Determine the (X, Y) coordinate at the center of the cell enclosing the given text.  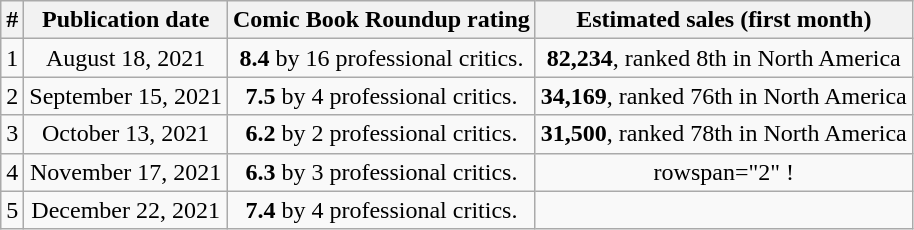
6.3 by 3 professional critics. (382, 172)
4 (12, 172)
rowspan="2" ! (724, 172)
August 18, 2021 (126, 58)
Estimated sales (first month) (724, 20)
November 17, 2021 (126, 172)
31,500, ranked 78th in North America (724, 134)
6.2 by 2 professional critics. (382, 134)
1 (12, 58)
Comic Book Roundup rating (382, 20)
Publication date (126, 20)
5 (12, 210)
7.5 by 4 professional critics. (382, 96)
3 (12, 134)
34,169, ranked 76th in North America (724, 96)
September 15, 2021 (126, 96)
# (12, 20)
October 13, 2021 (126, 134)
December 22, 2021 (126, 210)
8.4 by 16 professional critics. (382, 58)
7.4 by 4 professional critics. (382, 210)
2 (12, 96)
82,234, ranked 8th in North America (724, 58)
